Return [X, Y] of the center of cell containing provided text 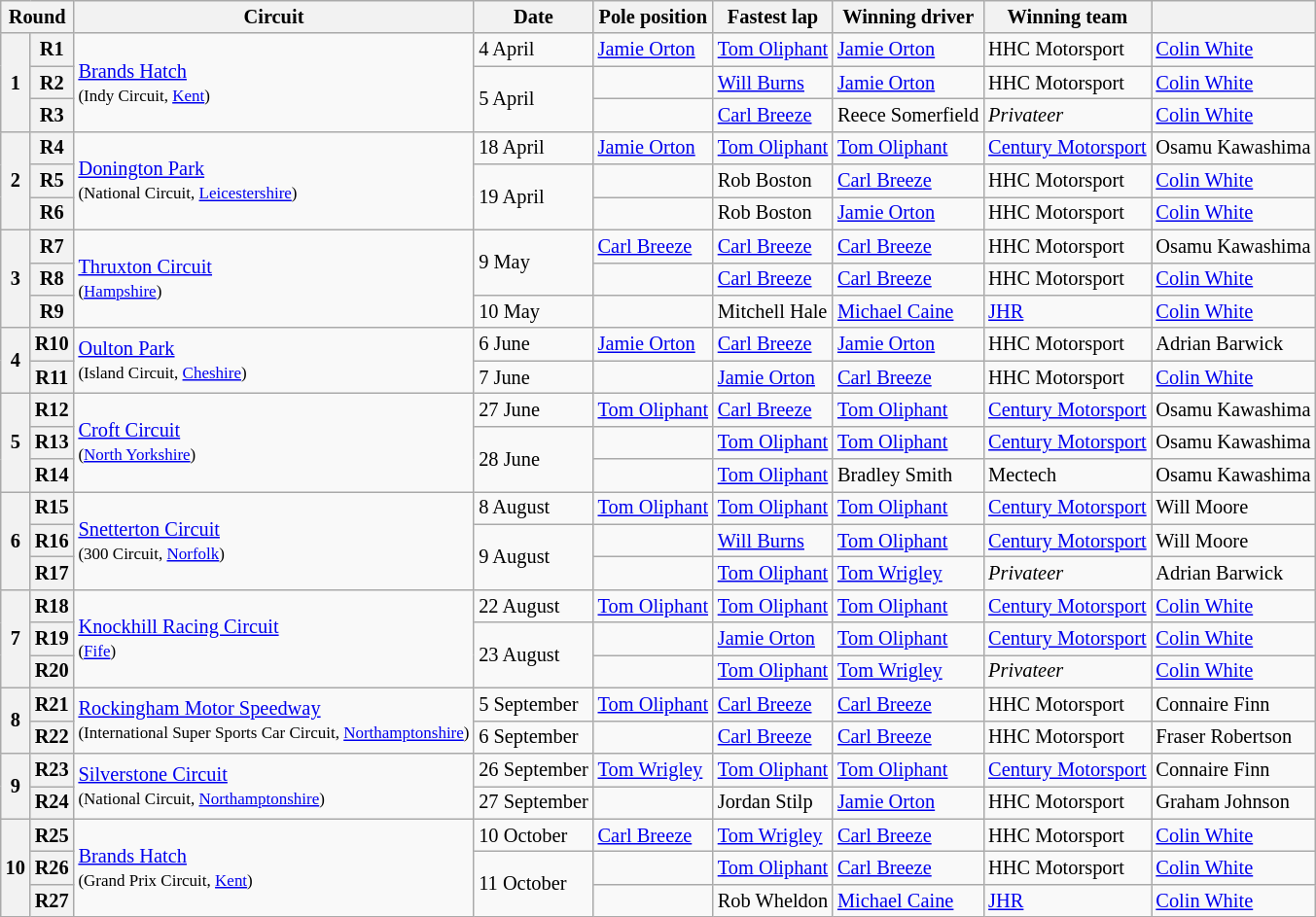
4 [16, 360]
28 June [533, 459]
Knockhill Racing Circuit(Fife) [274, 638]
8 August [533, 508]
R9 [53, 311]
R17 [53, 573]
10 May [533, 311]
4 April [533, 50]
2 [16, 181]
5 April [533, 99]
9 August [533, 556]
27 September [533, 802]
Snetterton Circuit(300 Circuit, Norfolk) [274, 541]
1 [16, 82]
R25 [53, 835]
8 [16, 720]
26 September [533, 769]
R15 [53, 508]
Circuit [274, 17]
Winning driver [908, 17]
3 [16, 278]
R3 [53, 115]
R18 [53, 606]
R23 [53, 769]
R5 [53, 181]
R12 [53, 409]
R4 [53, 148]
10 [16, 867]
Jordan Stilp [772, 802]
Date [533, 17]
18 April [533, 148]
7 June [533, 377]
5 September [533, 704]
Croft Circuit(North Yorkshire) [274, 441]
6 June [533, 344]
Fastest lap [772, 17]
Donington Park(National Circuit, Leicestershire) [274, 181]
R21 [53, 704]
R26 [53, 867]
R24 [53, 802]
Fraser Robertson [1233, 737]
Graham Johnson [1233, 802]
Brands Hatch(Grand Prix Circuit, Kent) [274, 867]
R1 [53, 50]
Round [37, 17]
R27 [53, 900]
R14 [53, 476]
Bradley Smith [908, 476]
Mectech [1067, 476]
R11 [53, 377]
Silverstone Circuit(National Circuit, Northamptonshire) [274, 786]
R6 [53, 213]
7 [16, 638]
R2 [53, 83]
Oulton Park(Island Circuit, Cheshire) [274, 360]
10 October [533, 835]
Brands Hatch(Indy Circuit, Kent) [274, 82]
6 September [533, 737]
Mitchell Hale [772, 311]
Rob Wheldon [772, 900]
Reece Somerfield [908, 115]
6 [16, 541]
R16 [53, 541]
R7 [53, 246]
R22 [53, 737]
9 May [533, 263]
22 August [533, 606]
Thruxton Circuit(Hampshire) [274, 278]
R10 [53, 344]
R13 [53, 442]
Winning team [1067, 17]
R8 [53, 279]
23 August [533, 655]
R19 [53, 639]
19 April [533, 196]
R20 [53, 671]
27 June [533, 409]
11 October [533, 883]
5 [16, 441]
Pole position [654, 17]
9 [16, 786]
Rockingham Motor Speedway(International Super Sports Car Circuit, Northamptonshire) [274, 720]
